Search for the cell housing the specified text and yield its [X, Y] center coordinate. 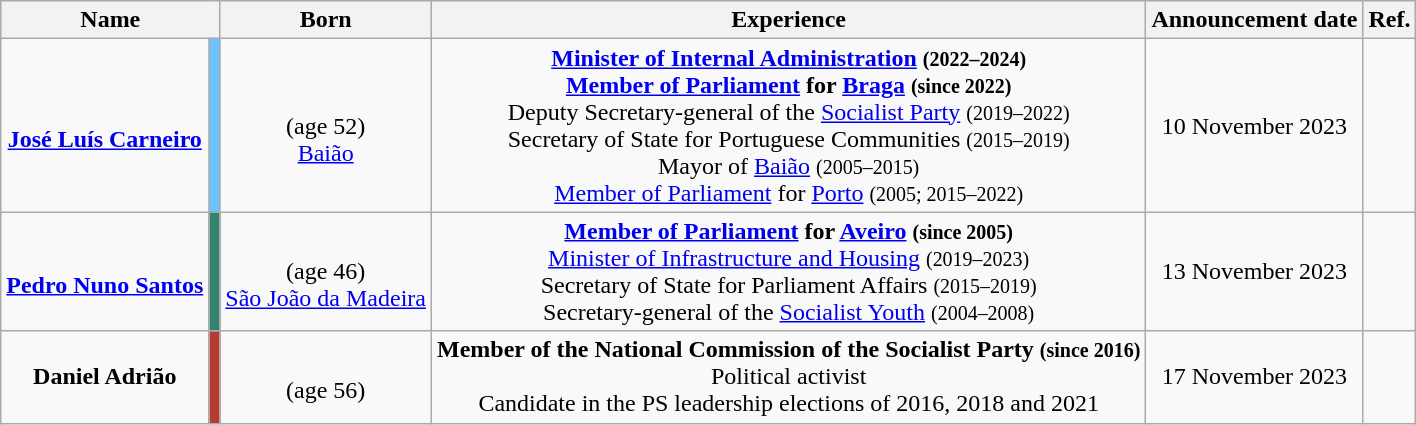
(age 46)São João da Madeira [326, 272]
José Luís Carneiro [105, 126]
Pedro Nuno Santos [105, 272]
Name [110, 20]
13 November 2023 [1254, 272]
10 November 2023 [1254, 126]
Born [326, 20]
(age 56) [326, 377]
Experience [788, 20]
Announcement date [1254, 20]
17 November 2023 [1254, 377]
Ref. [1390, 20]
(age 52)Baião [326, 126]
Daniel Adrião [105, 377]
